Return (x, y) of the center of cell containing provided text 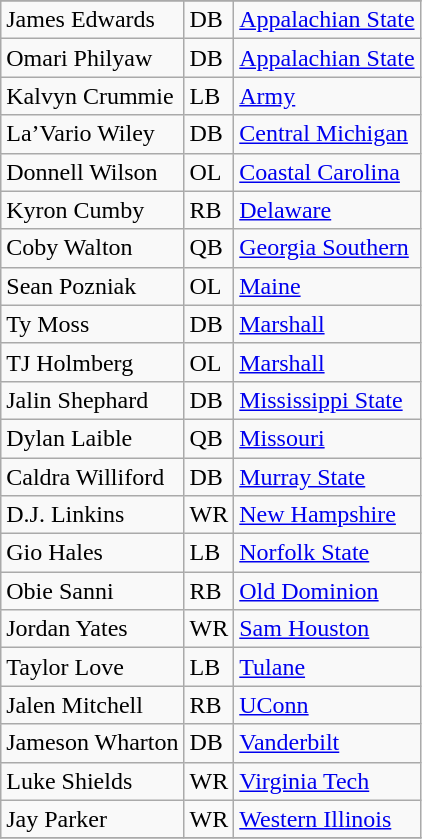
Jordan Yates (92, 629)
Maine (327, 286)
Jay Parker (92, 819)
Georgia Southern (327, 248)
Jalin Shephard (92, 400)
Coby Walton (92, 248)
Norfolk State (327, 553)
Sean Pozniak (92, 286)
Coastal Carolina (327, 172)
Omari Philyaw (92, 58)
Kyron Cumby (92, 210)
D.J. Linkins (92, 515)
Jameson Wharton (92, 743)
Donnell Wilson (92, 172)
Sam Houston (327, 629)
James Edwards (92, 20)
Murray State (327, 477)
TJ Holmberg (92, 362)
Caldra Williford (92, 477)
Central Michigan (327, 134)
Ty Moss (92, 324)
Dylan Laible (92, 438)
Western Illinois (327, 819)
Tulane (327, 667)
Vanderbilt (327, 743)
Missouri (327, 438)
Mississippi State (327, 400)
UConn (327, 705)
Delaware (327, 210)
Virginia Tech (327, 781)
Obie Sanni (92, 591)
Gio Hales (92, 553)
La’Vario Wiley (92, 134)
Kalvyn Crummie (92, 96)
Jalen Mitchell (92, 705)
Old Dominion (327, 591)
Taylor Love (92, 667)
Luke Shields (92, 781)
New Hampshire (327, 515)
Army (327, 96)
